Locate the cell with the specified text and output its (X, Y) center coordinate. 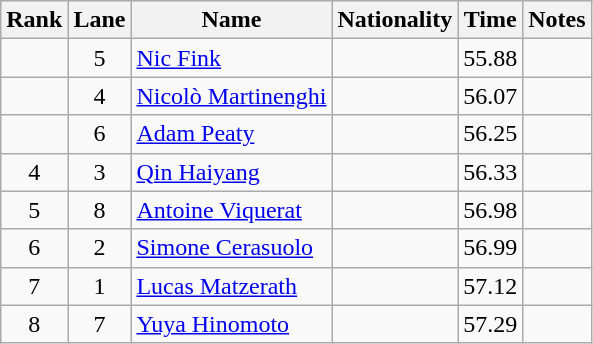
56.33 (490, 172)
Nicolò Martinenghi (232, 96)
Nationality (395, 20)
Notes (557, 20)
56.25 (490, 134)
Time (490, 20)
Rank (34, 20)
57.29 (490, 324)
Simone Cerasuolo (232, 248)
Yuya Hinomoto (232, 324)
Lane (100, 20)
56.99 (490, 248)
Adam Peaty (232, 134)
1 (100, 286)
Qin Haiyang (232, 172)
57.12 (490, 286)
Antoine Viquerat (232, 210)
55.88 (490, 58)
56.98 (490, 210)
Nic Fink (232, 58)
Lucas Matzerath (232, 286)
3 (100, 172)
2 (100, 248)
56.07 (490, 96)
Name (232, 20)
